Find where the given text appears and provide that cell's center as (X, Y) coordinate. 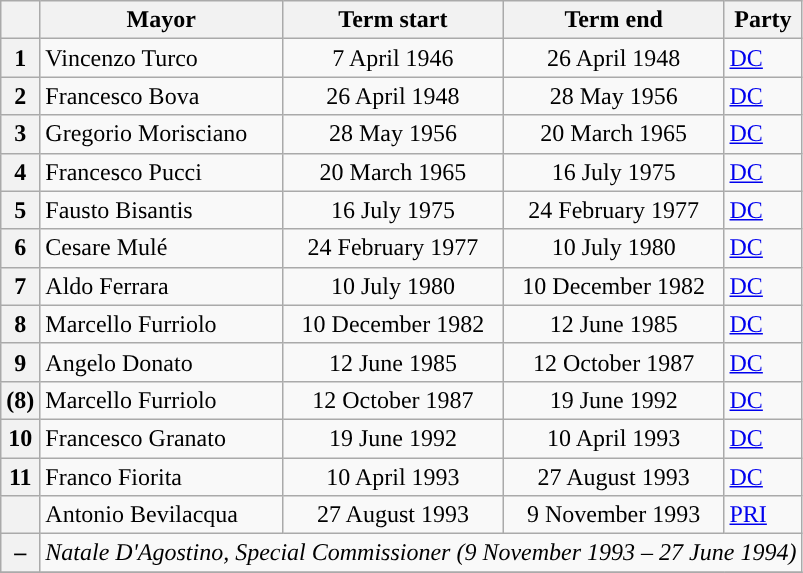
Vincenzo Turco (162, 58)
Natale D'Agostino, Special Commissioner (9 November 1993 – 27 June 1994) (421, 553)
5 (20, 210)
Fausto Bisantis (162, 210)
Term end (614, 20)
Angelo Donato (162, 362)
7 (20, 286)
Francesco Granato (162, 438)
Cesare Mulé (162, 248)
PRI (763, 515)
7 April 1946 (394, 58)
1 (20, 58)
Mayor (162, 20)
(8) (20, 400)
Francesco Bova (162, 96)
Aldo Ferrara (162, 286)
6 (20, 248)
4 (20, 172)
8 (20, 324)
9 (20, 362)
Francesco Pucci (162, 172)
Gregorio Morisciano (162, 134)
Term start (394, 20)
11 (20, 477)
2 (20, 96)
10 (20, 438)
Party (763, 20)
9 November 1993 (614, 515)
Antonio Bevilacqua (162, 515)
3 (20, 134)
– (20, 553)
Franco Fiorita (162, 477)
